Scan for the cell matching the given text and deliver its (x, y) coordinate at center. 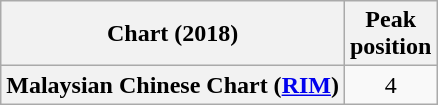
Peakposition (390, 34)
Malaysian Chinese Chart (RIM) (173, 85)
4 (390, 85)
Chart (2018) (173, 34)
